From the cell containing the given text, extract its center point as [X, Y] coordinate. 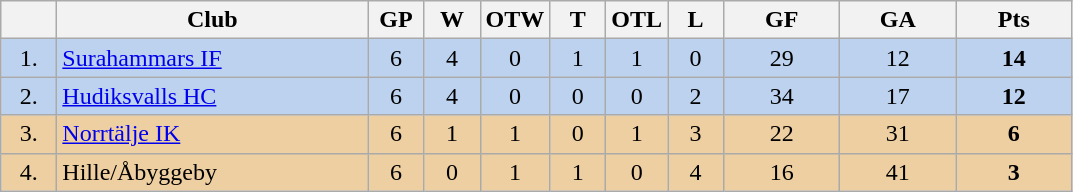
Club [212, 20]
OTL [637, 20]
4. [29, 172]
41 [898, 172]
OTW [515, 20]
GP [396, 20]
22 [782, 134]
14 [1014, 58]
GF [782, 20]
2 [696, 96]
3. [29, 134]
Hille/Åbyggeby [212, 172]
31 [898, 134]
1. [29, 58]
16 [782, 172]
29 [782, 58]
Pts [1014, 20]
T [578, 20]
Hudiksvalls HC [212, 96]
W [452, 20]
2. [29, 96]
GA [898, 20]
17 [898, 96]
34 [782, 96]
Surahammars IF [212, 58]
L [696, 20]
Norrtälje IK [212, 134]
